Capture the cell that displays the provided text and extract its (x, y) central coordinate. 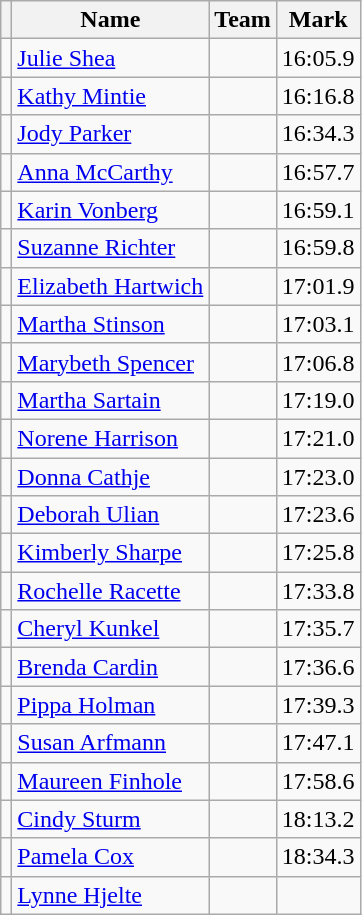
Julie Shea (110, 58)
Donna Cathje (110, 477)
Cheryl Kunkel (110, 629)
17:25.8 (318, 553)
Mark (318, 20)
Susan Arfmann (110, 743)
Deborah Ulian (110, 515)
16:05.9 (318, 58)
16:34.3 (318, 134)
Maureen Finhole (110, 781)
18:34.3 (318, 857)
Name (110, 20)
17:33.8 (318, 591)
17:58.6 (318, 781)
Cindy Sturm (110, 819)
17:03.1 (318, 324)
Elizabeth Hartwich (110, 286)
17:01.9 (318, 286)
16:59.1 (318, 210)
16:57.7 (318, 172)
16:16.8 (318, 96)
17:23.0 (318, 477)
Martha Stinson (110, 324)
Pippa Holman (110, 705)
Kimberly Sharpe (110, 553)
Jody Parker (110, 134)
17:06.8 (318, 362)
Suzanne Richter (110, 248)
17:35.7 (318, 629)
Norene Harrison (110, 438)
Rochelle Racette (110, 591)
17:36.6 (318, 667)
18:13.2 (318, 819)
17:19.0 (318, 400)
Anna McCarthy (110, 172)
17:39.3 (318, 705)
Karin Vonberg (110, 210)
Brenda Cardin (110, 667)
17:23.6 (318, 515)
Team (243, 20)
Lynne Hjelte (110, 895)
Pamela Cox (110, 857)
Martha Sartain (110, 400)
17:47.1 (318, 743)
Marybeth Spencer (110, 362)
17:21.0 (318, 438)
Kathy Mintie (110, 96)
16:59.8 (318, 248)
